Find where the given text appears and provide that cell's center as [X, Y] coordinate. 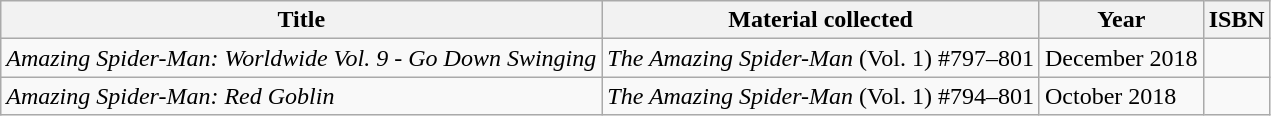
Amazing Spider-Man: Worldwide Vol. 9 - Go Down Swinging [302, 58]
The Amazing Spider-Man (Vol. 1) #794–801 [821, 96]
Year [1121, 20]
ISBN [1236, 20]
December 2018 [1121, 58]
October 2018 [1121, 96]
Title [302, 20]
The Amazing Spider-Man (Vol. 1) #797–801 [821, 58]
Amazing Spider-Man: Red Goblin [302, 96]
Material collected [821, 20]
